Pinpoint the cell where the given text exists, returning its [X, Y] midpoint coordinate. 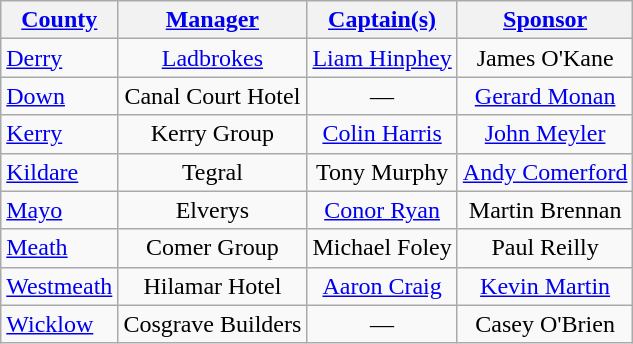
Paul Reilly [545, 248]
Casey O'Brien [545, 324]
Captain(s) [382, 20]
Liam Hinphey [382, 58]
Sponsor [545, 20]
Elverys [212, 210]
Colin Harris [382, 134]
Gerard Monan [545, 96]
Kevin Martin [545, 286]
Michael Foley [382, 248]
Comer Group [212, 248]
Derry [60, 58]
Westmeath [60, 286]
Wicklow [60, 324]
Kerry [60, 134]
Aaron Craig [382, 286]
Down [60, 96]
Mayo [60, 210]
County [60, 20]
Canal Court Hotel [212, 96]
Tony Murphy [382, 172]
Cosgrave Builders [212, 324]
Hilamar Hotel [212, 286]
Martin Brennan [545, 210]
Meath [60, 248]
Ladbrokes [212, 58]
John Meyler [545, 134]
Conor Ryan [382, 210]
Manager [212, 20]
Kildare [60, 172]
Andy Comerford [545, 172]
Tegral [212, 172]
Kerry Group [212, 134]
James O'Kane [545, 58]
